Find where the given text appears and provide that cell's center as (X, Y) coordinate. 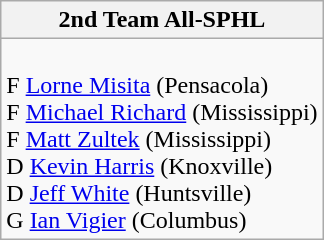
2nd Team All-SPHL (162, 20)
